Pinpoint the cell where the given text exists, returning its (x, y) midpoint coordinate. 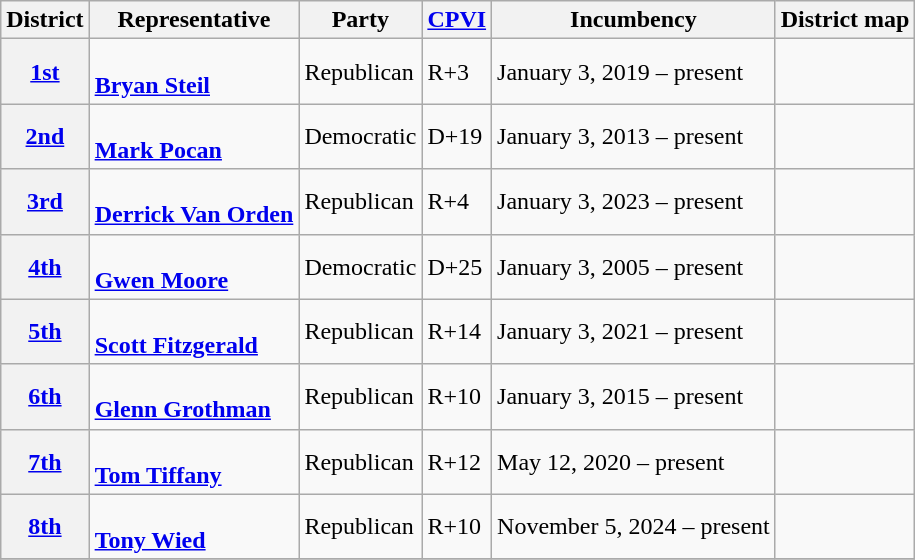
Gwen Moore (194, 266)
Bryan Steil (194, 72)
Party (360, 20)
District (45, 20)
Scott Fitzgerald (194, 332)
January 3, 2013 – present (634, 136)
District map (845, 20)
4th (45, 266)
D+19 (457, 136)
3rd (45, 202)
Tom Tiffany (194, 462)
8th (45, 526)
R+3 (457, 72)
Representative (194, 20)
January 3, 2015 – present (634, 396)
D+25 (457, 266)
2nd (45, 136)
Incumbency (634, 20)
January 3, 2023 – present (634, 202)
January 3, 2021 – present (634, 332)
CPVI (457, 20)
6th (45, 396)
January 3, 2005 – present (634, 266)
R+4 (457, 202)
R+14 (457, 332)
Mark Pocan (194, 136)
7th (45, 462)
Tony Wied (194, 526)
November 5, 2024 – present (634, 526)
5th (45, 332)
Glenn Grothman (194, 396)
May 12, 2020 – present (634, 462)
Derrick Van Orden (194, 202)
1st (45, 72)
R+12 (457, 462)
January 3, 2019 – present (634, 72)
